Identify which cell holds the provided text, then report its (X, Y) central coordinate. 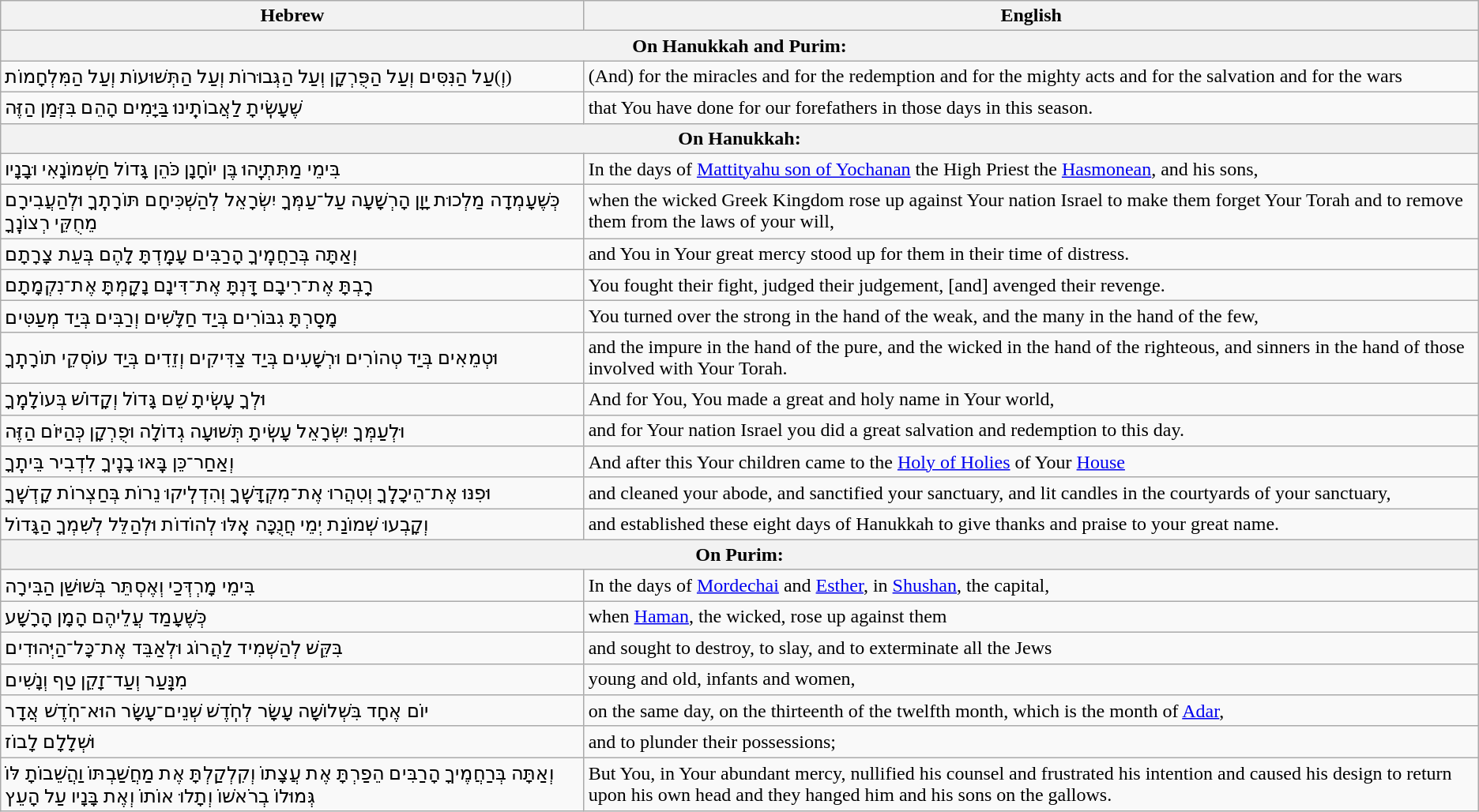
And after this Your children came to the Holy of Holies of Your House (1031, 462)
וְקָבְעוּ שְׁמוֹנַת יְמֵי חֲנֻכָּה אֵֽלּוּ לְהוֹדוֹת וּלְהַלֵּל לְשִׁמְךָ הַגָּדוֹל (292, 524)
כְּשֶׁעָמְדָה מַלְכוּת יָוָן הָרְשָׁעָה עַל־עַמְּךָ יִשְׂרָאֵל לְהַשְׁכִּיחָם תּוֹרָתֶֽךָ וּלְהַעֲבִירָם מֵחֻקֵּי רְצוֹנֶֽךָ (292, 212)
בִּקֵּשׁ לְהַשְׁמִיד לַהֲרוֹג וּלְאַבֵּד אֶת־כָּל־הַיְּהוּדִים (292, 648)
and You in Your great mercy stood up for them in their time of distress. (1031, 254)
on the same day, on the thirteenth of the twelfth month, which is the month of Adar, (1031, 711)
You turned over the strong in the hand of the weak, and the many in the hand of the few, (1031, 317)
and cleaned your abode, and sanctified your sanctuary, and lit candles in the courtyards of your sanctuary, (1031, 493)
English (1031, 16)
and for Your nation Israel you did a great salvation and redemption to this day. (1031, 430)
On Purim: (739, 554)
וּטְמֵאִים בְּיַד טְהוֹרִים וּרְשָׁעִים בְּיַד צַדִּיקִים וְזֵדִים בְּיַד עוֹסְקֵי תוֹרָתֶֽךָ (292, 357)
And for You, You made a great and holy name in Your world, (1031, 399)
רַֽבְתָּ אֶת־רִיבָם דַּֽנְתָּ אֶת־דִּינָם נָקַֽמְתָּ אֶת־נִקְמָתָם (292, 285)
וְ)עַל הַנִּסִּים וְעַל הַפֻּרְקָן וְעַל הַגְּבוּרוֹת וְעַל הַתְּשׁוּעוֹת וְעַל הַמִּלְחָמוֹת) (292, 77)
when the wicked Greek Kingdom rose up against Your nation Israel to make them forget Your Torah and to remove them from the laws of your will, (1031, 212)
כְּשֶׁעָמַד עֲלֵיהֶם הָמָן הָרָשָׁע (292, 617)
In the days of Mordechai and Esther, in Shushan, the capital, (1031, 585)
וּשְׁלָלָם לָבוֹז (292, 742)
Hebrew (292, 16)
שֶׁעָשִֽׂיתָ לַאֲבוֹתֵֽינוּ בַּיָּמִים הָהֵם בִּזְּמַן הַזֶּה (292, 107)
וְאַחַר־כֵּן בָּֽאוּ בָנֶֽיךָ לִדְבִיר בֵּיתֶֽךָ (292, 462)
On Hanukkah: (739, 138)
בִּימֵי מַתִּתְיָֽהוּ בֶּן יוֹחָנָן כֹּהֵן גָּדוֹל חַשְׁמוֹנָאִי וּבָנָיו (292, 169)
יוֹם אֶחָד בִּשְׁלוֹשָׁה עָשָׂר לְחֹֽדֶשׁ שְׁנֵים־עָשָׂר הוּא־חֹֽדֶשׁ אֲדָר (292, 711)
מִנַּֽעַר וְעַד־זָקֵן טַף וְנָשִׁים (292, 679)
וּלְעַמְּךָ יִשְׂרָאֵל עָשִֽׂיתָ תְּשׁוּעָה גְדוֹלָה וּפֻרְקָן כְּהַיּוֹם הַזֶּה (292, 430)
וּלְךָ עָשִֽׂיתָ שֵׁם גָּדוֹל וְקָדוֹשׁ בְּעוֹלָמֶֽךָ (292, 399)
וּפִנּוּ אֶת־הֵיכָלֶֽךָ וְטִהֲרוּ אֶת־מִקְדָּשֶֽׁךָ וְהִדְלִֽיקוּ נֵרוֹת בְּחַצְרוֹת קָדְשֶֽׁךָ (292, 493)
מָסַֽרְתָּ גִבּוֹרִים בְּיַד חַלָּשִׁים וְרַבִּים בְּיַד מְעַטִּים (292, 317)
when Haman, the wicked, rose up against them (1031, 617)
(And) for the miracles and for the redemption and for the mighty acts and for the salvation and for the wars (1031, 77)
and sought to destroy, to slay, and to exterminate all the Jews (1031, 648)
and established these eight days of Hanukkah to give thanks and praise to your great name. (1031, 524)
and the impure in the hand of the pure, and the wicked in the hand of the righteous, and sinners in the hand of those involved with Your Torah. (1031, 357)
You fought their fight, judged their judgement, [and] avenged their revenge. (1031, 285)
On Hanukkah and Purim: (739, 46)
בִּימֵי מָרְדְּכַי וְאֶסְתֵּר בְּשׁוּשַׁן הַבִּירָה (292, 585)
וְאַתָּה בְּרַחֲמֶֽיךָ הָרַבִּים עָמַֽדְתָּ לָהֶם בְּעֵת צָרָתָם (292, 254)
young and old, infants and women, (1031, 679)
that You have done for our forefathers in those days in this season. (1031, 107)
In the days of Mattityahu son of Yochanan the High Priest the Hasmonean, and his sons, (1031, 169)
and to plunder their possessions; (1031, 742)
